Pinpoint the cell where the given text exists, returning its [x, y] midpoint coordinate. 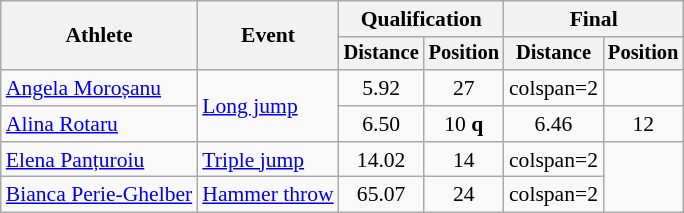
Athlete [100, 36]
6.50 [382, 124]
Final [594, 19]
6.46 [554, 124]
Long jump [268, 106]
Hammer throw [268, 195]
Angela Moroșanu [100, 88]
12 [643, 124]
Qualification [422, 19]
24 [464, 195]
5.92 [382, 88]
14.02 [382, 160]
10 q [464, 124]
27 [464, 88]
65.07 [382, 195]
Event [268, 36]
Elena Panțuroiu [100, 160]
Bianca Perie-Ghelber [100, 195]
Triple jump [268, 160]
Alina Rotaru [100, 124]
14 [464, 160]
